Provide the [X, Y] coordinate of the cell's center where the given text is located.  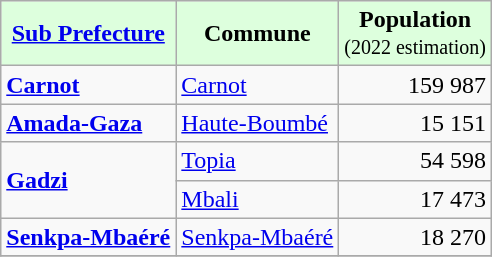
Gadzi [88, 180]
Amada-Gaza [88, 123]
Sub Prefecture [88, 34]
15 151 [416, 123]
Haute-Boumbé [258, 123]
54 598 [416, 161]
Topia [258, 161]
Population(2022 estimation) [416, 34]
18 270 [416, 237]
Commune [258, 34]
159 987 [416, 85]
Mbali [258, 199]
17 473 [416, 199]
